Search for the cell housing the specified text and yield its [x, y] center coordinate. 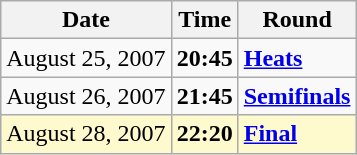
Final [297, 134]
Time [204, 20]
August 25, 2007 [86, 58]
21:45 [204, 96]
August 26, 2007 [86, 96]
Date [86, 20]
August 28, 2007 [86, 134]
Round [297, 20]
Heats [297, 58]
20:45 [204, 58]
22:20 [204, 134]
Semifinals [297, 96]
